Locate the cell with the specified text and output its [X, Y] center coordinate. 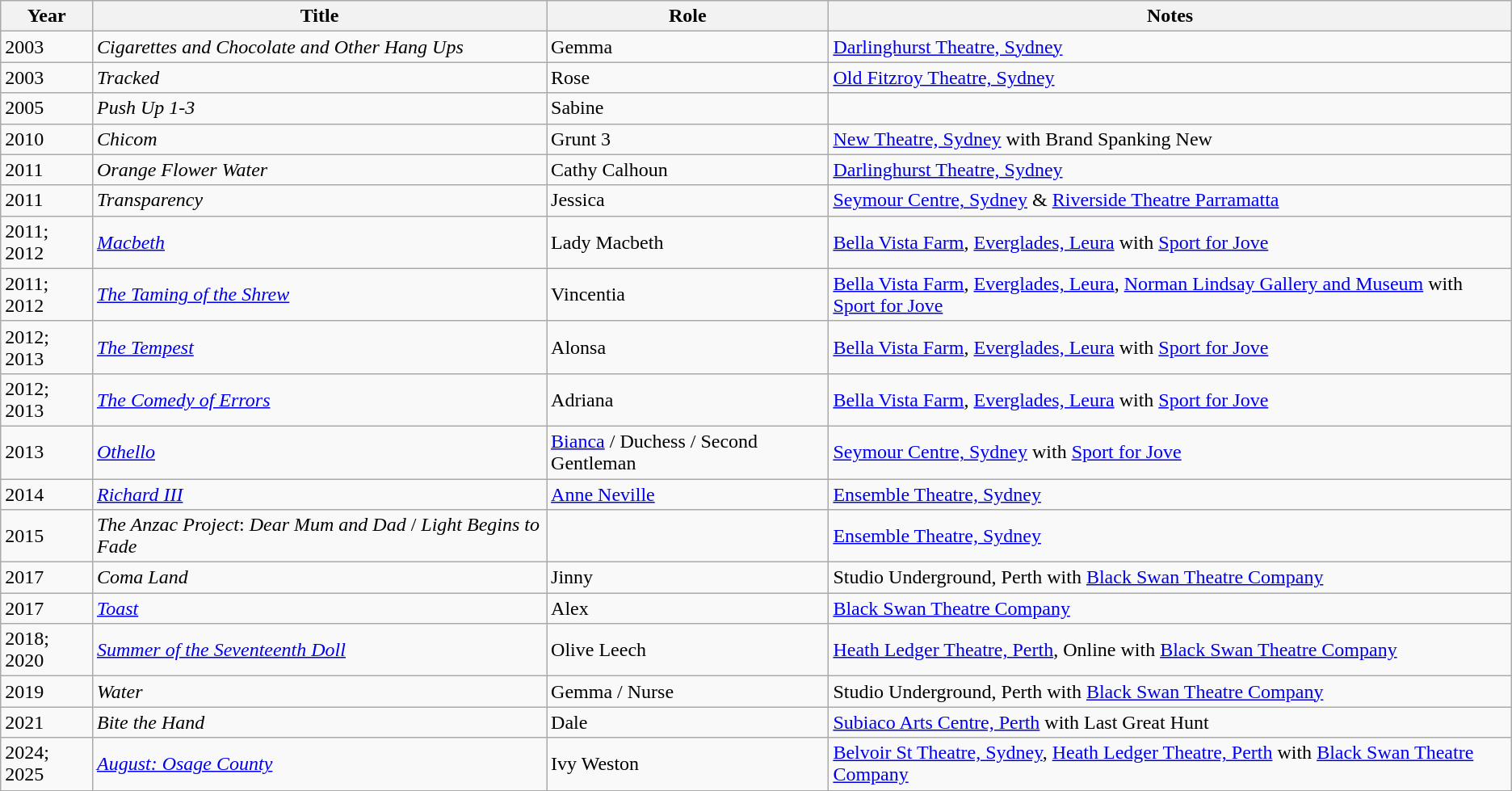
Chicom [319, 139]
Adriana [688, 399]
The Comedy of Errors [319, 399]
2021 [47, 722]
Black Swan Theatre Company [1170, 608]
Old Fitzroy Theatre, Sydney [1170, 78]
Seymour Centre, Sydney with Sport for Jove [1170, 452]
New Theatre, Sydney with Brand Spanking New [1170, 139]
Summer of the Seventeenth Doll [319, 650]
Title [319, 16]
Richard III [319, 494]
Gemma / Nurse [688, 692]
Cigarettes and Chocolate and Other Hang Ups [319, 47]
Belvoir St Theatre, Sydney, Heath Ledger Theatre, Perth with Black Swan Theatre Company [1170, 764]
2019 [47, 692]
Rose [688, 78]
Vincentia [688, 294]
Anne Neville [688, 494]
Notes [1170, 16]
Toast [319, 608]
Alex [688, 608]
Alonsa [688, 347]
Grunt 3 [688, 139]
2014 [47, 494]
2005 [47, 108]
Olive Leech [688, 650]
Othello [319, 452]
The Taming of the Shrew [319, 294]
Lady Macbeth [688, 242]
Water [319, 692]
Dale [688, 722]
Coma Land [319, 578]
Seymour Centre, Sydney & Riverside Theatre Parramatta [1170, 200]
Heath Ledger Theatre, Perth, Online with Black Swan Theatre Company [1170, 650]
Bite the Hand [319, 722]
2024; 2025 [47, 764]
Orange Flower Water [319, 170]
Ivy Weston [688, 764]
Year [47, 16]
Push Up 1-3 [319, 108]
Bianca / Duchess / Second Gentleman [688, 452]
Macbeth [319, 242]
August: Osage County [319, 764]
Transparency [319, 200]
Sabine [688, 108]
Tracked [319, 78]
2010 [47, 139]
Cathy Calhoun [688, 170]
2013 [47, 452]
Jinny [688, 578]
Role [688, 16]
Gemma [688, 47]
The Anzac Project: Dear Mum and Dad / Light Begins to Fade [319, 536]
Jessica [688, 200]
Bella Vista Farm, Everglades, Leura, Norman Lindsay Gallery and Museum with Sport for Jove [1170, 294]
2015 [47, 536]
Subiaco Arts Centre, Perth with Last Great Hunt [1170, 722]
The Tempest [319, 347]
2018; 2020 [47, 650]
